Detect which cell encompasses the target text, then output its [x, y] center coordinate. 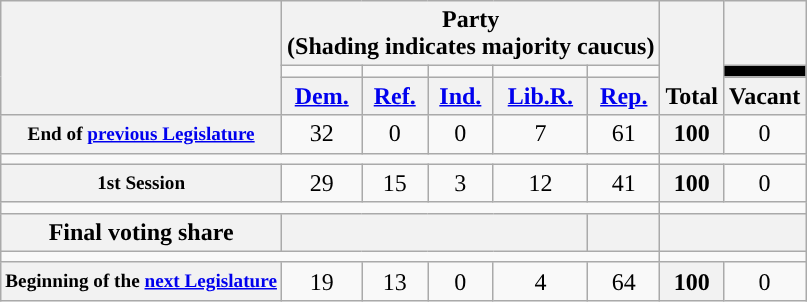
41 [624, 183]
Beginning of the next Legislature [142, 281]
7 [540, 134]
Dem. [322, 96]
End of previous Legislature [142, 134]
1st Session [142, 183]
64 [624, 281]
3 [461, 183]
Final voting share [142, 232]
15 [395, 183]
12 [540, 183]
Rep. [624, 96]
Vacant [764, 96]
Party (Shading indicates majority caucus) [471, 34]
13 [395, 281]
29 [322, 183]
19 [322, 281]
Total [692, 58]
4 [540, 281]
32 [322, 134]
Lib.R. [540, 96]
Ind. [461, 96]
61 [624, 134]
Ref. [395, 96]
